Scan for the cell matching the given text and deliver its (x, y) coordinate at center. 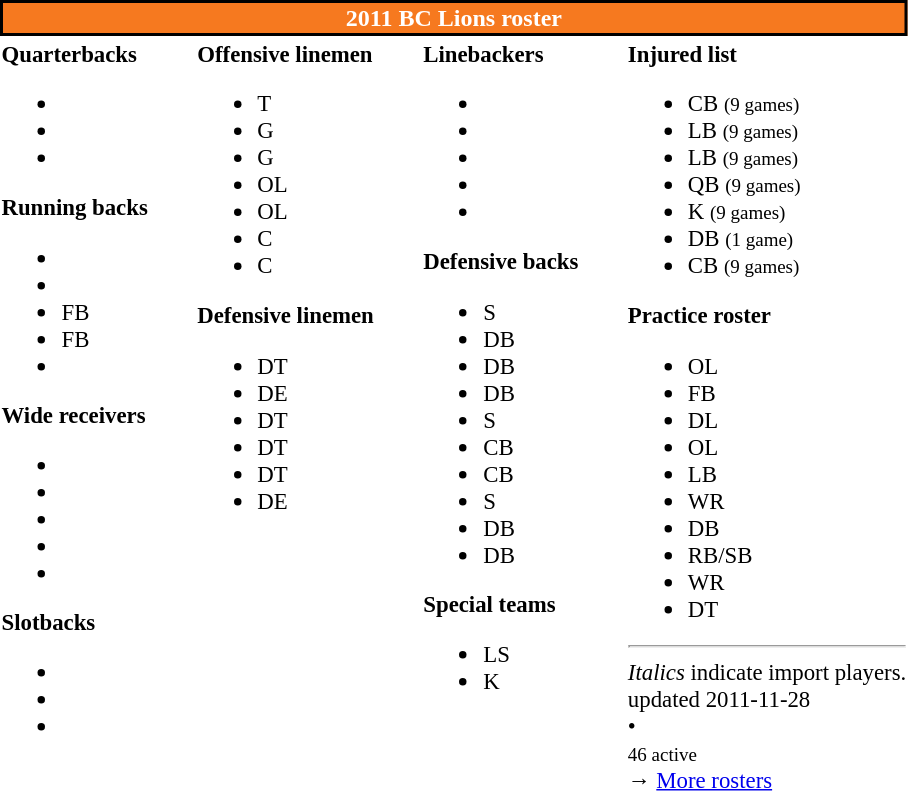
2011 BC Lions roster (454, 18)
